For the text-containing cell, return its midpoint in [x, y] coordinate format. 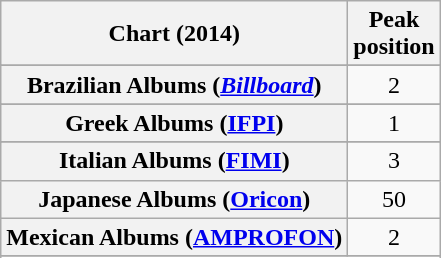
Chart (2014) [174, 34]
1 [394, 123]
3 [394, 161]
Mexican Albums (AMPROFON) [174, 237]
Japanese Albums (Oricon) [174, 199]
Brazilian Albums (Billboard) [174, 85]
Greek Albums (IFPI) [174, 123]
Italian Albums (FIMI) [174, 161]
50 [394, 199]
Peakposition [394, 34]
